From the cell containing the given text, extract its center point as [X, Y] coordinate. 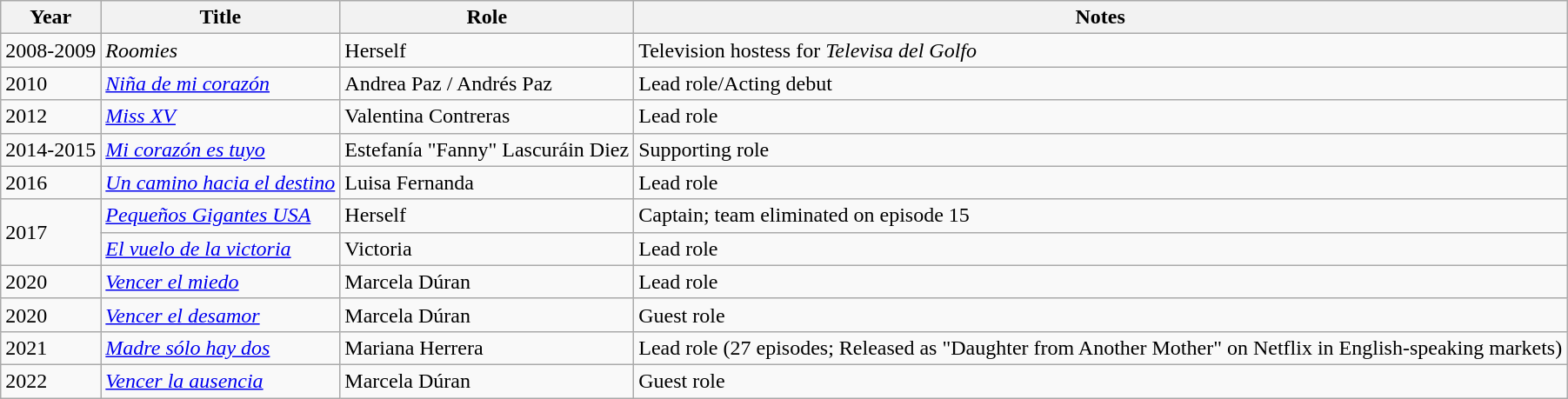
Vencer la ausencia [221, 381]
Lead role/Acting debut [1101, 83]
Niña de mi corazón [221, 83]
Captain; team eliminated on episode 15 [1101, 216]
2016 [50, 183]
Valentina Contreras [487, 116]
Television hostess for Televisa del Golfo [1101, 50]
2012 [50, 116]
Vencer el miedo [221, 282]
Un camino hacia el destino [221, 183]
Role [487, 17]
Pequeños Gigantes USA [221, 216]
Mariana Herrera [487, 348]
Estefanía "Fanny" Lascuráin Diez [487, 150]
2010 [50, 83]
Andrea Paz / Andrés Paz [487, 83]
Year [50, 17]
2014-2015 [50, 150]
El vuelo de la victoria [221, 249]
Lead role (27 episodes; Released as "Daughter from Another Mother" on Netflix in English-speaking markets) [1101, 348]
Miss XV [221, 116]
Supporting role [1101, 150]
Title [221, 17]
Roomies [221, 50]
Mi corazón es tuyo [221, 150]
2017 [50, 232]
2008-2009 [50, 50]
Victoria [487, 249]
2022 [50, 381]
Luisa Fernanda [487, 183]
Vencer el desamor [221, 315]
2021 [50, 348]
Notes [1101, 17]
Madre sólo hay dos [221, 348]
